Pinpoint the cell where the given text exists, returning its (X, Y) midpoint coordinate. 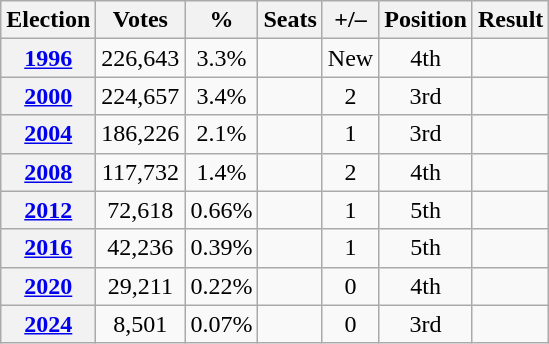
2.1% (222, 134)
0.07% (222, 324)
72,618 (140, 210)
2000 (48, 96)
2024 (48, 324)
New (350, 58)
2012 (48, 210)
Votes (140, 20)
2004 (48, 134)
226,643 (140, 58)
0.66% (222, 210)
2016 (48, 248)
Result (510, 20)
+/– (350, 20)
3.4% (222, 96)
42,236 (140, 248)
1.4% (222, 172)
186,226 (140, 134)
117,732 (140, 172)
Election (48, 20)
2020 (48, 286)
8,501 (140, 324)
1996 (48, 58)
3.3% (222, 58)
0.39% (222, 248)
Position (426, 20)
0.22% (222, 286)
% (222, 20)
224,657 (140, 96)
2008 (48, 172)
Seats (290, 20)
29,211 (140, 286)
